Identify which cell holds the provided text, then report its (X, Y) central coordinate. 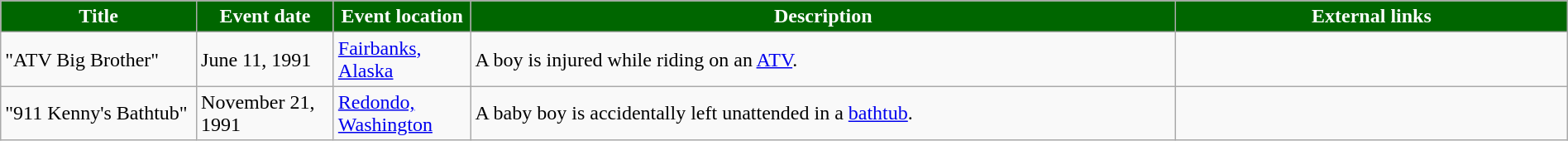
Event date (265, 17)
"ATV Big Brother" (99, 60)
Description (824, 17)
June 11, 1991 (265, 60)
"911 Kenny's Bathtub" (99, 113)
A baby boy is accidentally left unattended in a bathtub. (824, 113)
External links (1372, 17)
Title (99, 17)
Fairbanks, Alaska (402, 60)
November 21, 1991 (265, 113)
Event location (402, 17)
Redondo, Washington (402, 113)
A boy is injured while riding on an ATV. (824, 60)
